Scan for the cell matching the given text and deliver its (x, y) coordinate at center. 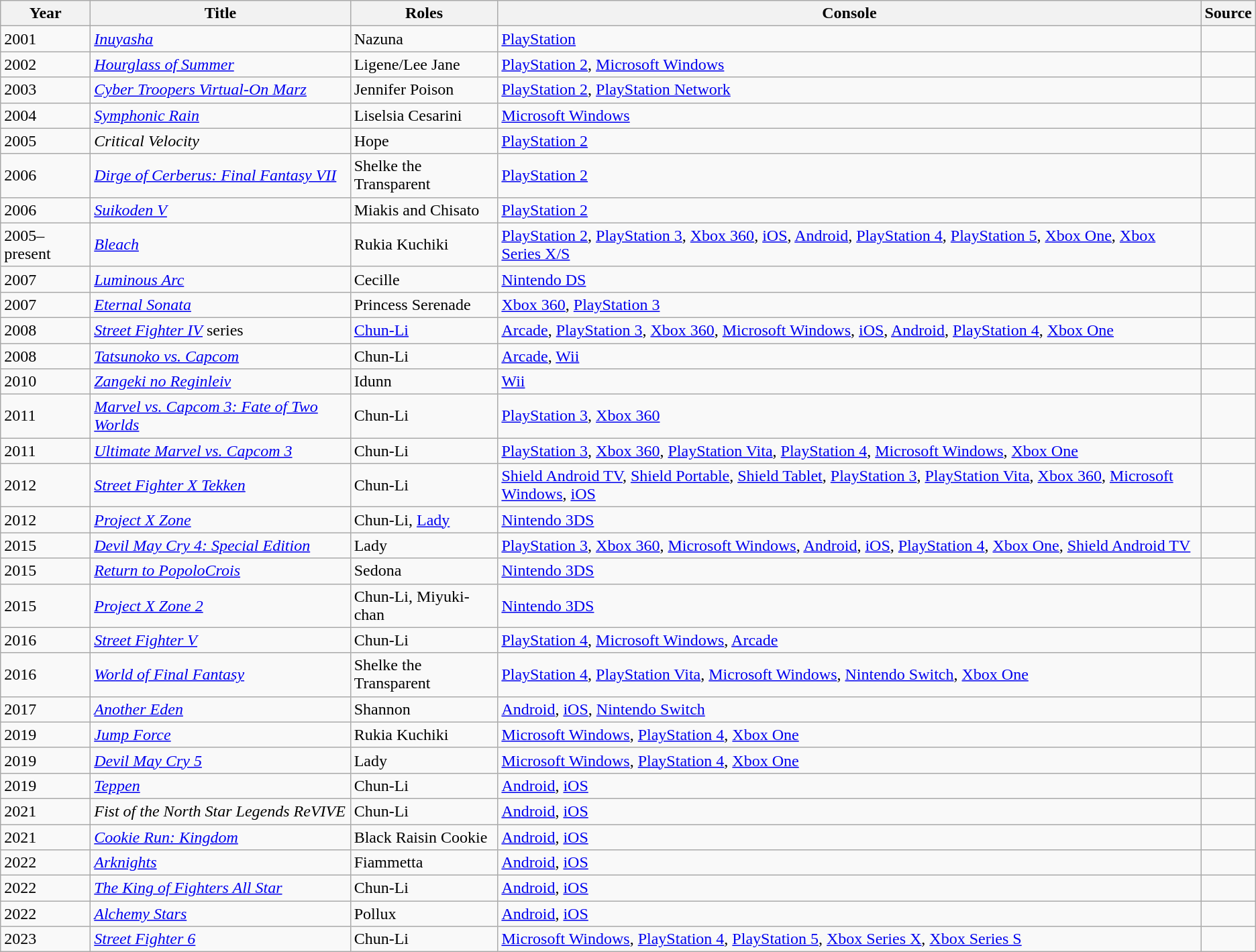
Suikoden V (220, 210)
Inuyasha (220, 39)
Project X Zone 2 (220, 605)
PlayStation 3, Xbox 360 (849, 416)
Nazuna (424, 39)
Cookie Run: Kingdom (220, 837)
2005–present (46, 244)
2010 (46, 382)
Jennifer Poison (424, 90)
The King of Fighters All Star (220, 888)
Street Fighter V (220, 640)
2005 (46, 141)
2003 (46, 90)
Liselsia Cesarini (424, 115)
Wii (849, 382)
Microsoft Windows, PlayStation 4, PlayStation 5, Xbox Series X, Xbox Series S (849, 939)
Miakis and Chisato (424, 210)
Ligene/Lee Jane (424, 64)
Sedona (424, 571)
Project X Zone (220, 520)
Fist of the North Star Legends ReVIVE (220, 811)
Return to PopoloCrois (220, 571)
Arcade, PlayStation 3, Xbox 360, Microsoft Windows, iOS, Android, PlayStation 4, Xbox One (849, 330)
Jump Force (220, 735)
PlayStation 2, Microsoft Windows (849, 64)
Street Fighter X Tekken (220, 486)
PlayStation 2, PlayStation 3, Xbox 360, iOS, Android, PlayStation 4, PlayStation 5, Xbox One, Xbox Series X/S (849, 244)
Xbox 360, PlayStation 3 (849, 305)
PlayStation 4, Microsoft Windows, Arcade (849, 640)
Critical Velocity (220, 141)
Ultimate Marvel vs. Capcom 3 (220, 451)
PlayStation 3, Xbox 360, PlayStation Vita, PlayStation 4, Microsoft Windows, Xbox One (849, 451)
Bleach (220, 244)
Source (1228, 13)
World of Final Fantasy (220, 675)
Title (220, 13)
Teppen (220, 786)
Alchemy Stars (220, 914)
Hourglass of Summer (220, 64)
Roles (424, 13)
PlayStation 3, Xbox 360, Microsoft Windows, Android, iOS, PlayStation 4, Xbox One, Shield Android TV (849, 545)
Zangeki no Reginleiv (220, 382)
Nintendo DS (849, 279)
2004 (46, 115)
Princess Serenade (424, 305)
Another Eden (220, 709)
Chun-Li, Miyuki-chan (424, 605)
Cecille (424, 279)
Black Raisin Cookie (424, 837)
Street Fighter IV series (220, 330)
Devil May Cry 4: Special Edition (220, 545)
Luminous Arc (220, 279)
Dirge of Cerberus: Final Fantasy VII (220, 176)
Symphonic Rain (220, 115)
Cyber Troopers Virtual-On Marz (220, 90)
2023 (46, 939)
Tatsunoko vs. Capcom (220, 356)
2001 (46, 39)
Arcade, Wii (849, 356)
PlayStation (849, 39)
PlayStation 4, PlayStation Vita, Microsoft Windows, Nintendo Switch, Xbox One (849, 675)
2017 (46, 709)
Microsoft Windows (849, 115)
Chun-Li, Lady (424, 520)
2002 (46, 64)
Fiammetta (424, 863)
Year (46, 13)
Hope (424, 141)
Idunn (424, 382)
Marvel vs. Capcom 3: Fate of Two Worlds (220, 416)
Eternal Sonata (220, 305)
Arknights (220, 863)
Android, iOS, Nintendo Switch (849, 709)
PlayStation 2, PlayStation Network (849, 90)
Shield Android TV, Shield Portable, Shield Tablet, PlayStation 3, PlayStation Vita, Xbox 360, Microsoft Windows, iOS (849, 486)
Shannon (424, 709)
Pollux (424, 914)
Console (849, 13)
Devil May Cry 5 (220, 760)
Street Fighter 6 (220, 939)
